Identify which cell holds the provided text, then report its (x, y) central coordinate. 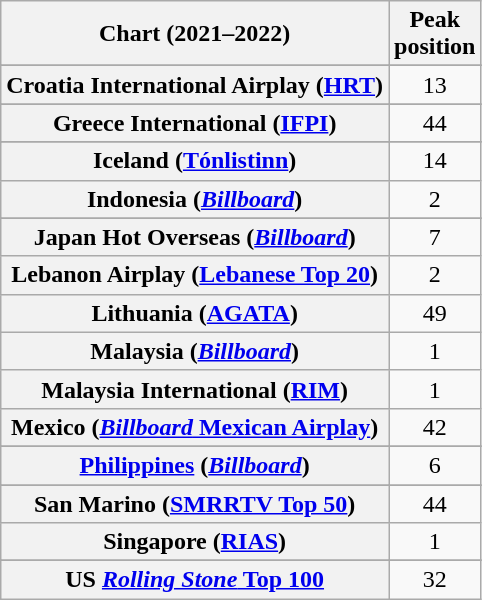
Japan Hot Overseas (Billboard) (195, 237)
6 (435, 465)
San Marino (SMRRTV Top 50) (195, 503)
Iceland (Tónlistinn) (195, 161)
Mexico (Billboard Mexican Airplay) (195, 427)
Peakposition (435, 34)
Croatia International Airplay (HRT) (195, 85)
49 (435, 313)
Malaysia (Billboard) (195, 351)
Malaysia International (RIM) (195, 389)
32 (435, 580)
14 (435, 161)
42 (435, 427)
Chart (2021–2022) (195, 34)
US Rolling Stone Top 100 (195, 580)
Indonesia (Billboard) (195, 199)
7 (435, 237)
Lebanon Airplay (Lebanese Top 20) (195, 275)
Singapore (RIAS) (195, 542)
Lithuania (AGATA) (195, 313)
13 (435, 85)
Philippines (Billboard) (195, 465)
Greece International (IFPI) (195, 123)
